Determine the [x, y] coordinate at the center of the cell enclosing the given text.  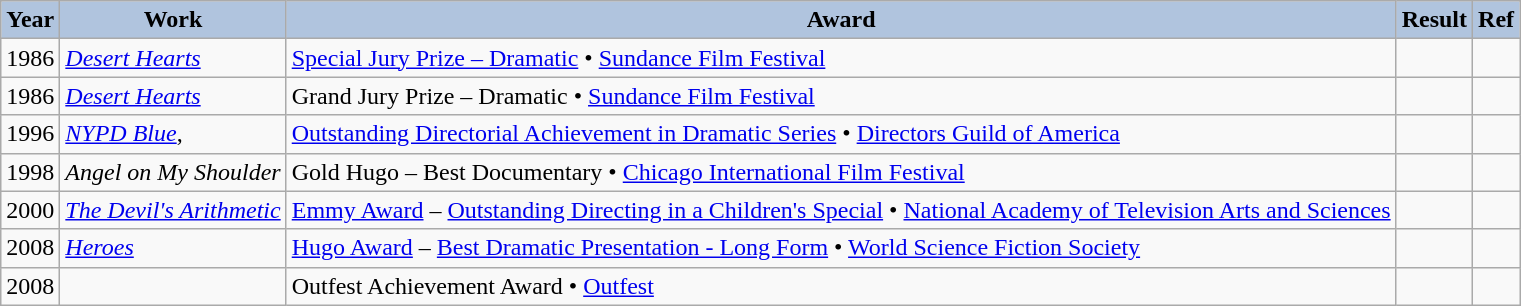
Heroes [173, 248]
Gold Hugo – Best Documentary • Chicago International Film Festival [841, 172]
Result [1434, 20]
1998 [30, 172]
1996 [30, 134]
NYPD Blue, [173, 134]
The Devil's Arithmetic [173, 210]
Work [173, 20]
Hugo Award – Best Dramatic Presentation - Long Form • World Science Fiction Society [841, 248]
Outfest Achievement Award • Outfest [841, 286]
Emmy Award – Outstanding Directing in a Children's Special • National Academy of Television Arts and Sciences [841, 210]
Angel on My Shoulder [173, 172]
Grand Jury Prize – Dramatic • Sundance Film Festival [841, 96]
Award [841, 20]
2000 [30, 210]
Outstanding Directorial Achievement in Dramatic Series • Directors Guild of America [841, 134]
Special Jury Prize – Dramatic • Sundance Film Festival [841, 58]
Year [30, 20]
Ref [1496, 20]
